Return [x, y] of the center of cell containing provided text 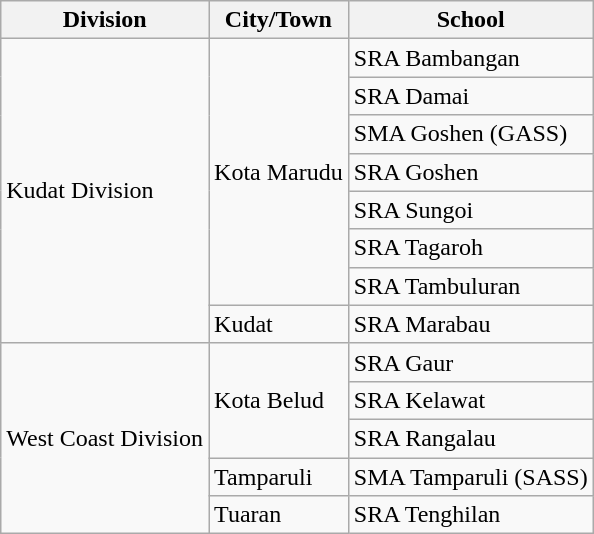
SRA Rangalau [470, 438]
City/Town [279, 20]
SMA Goshen (GASS) [470, 134]
SRA Gaur [470, 362]
Kota Belud [279, 400]
West Coast Division [105, 438]
Tuaran [279, 515]
School [470, 20]
SMA Tamparuli (SASS) [470, 477]
Kota Marudu [279, 172]
SRA Goshen [470, 172]
Tamparuli [279, 477]
SRA Sungoi [470, 210]
Kudat Division [105, 191]
Division [105, 20]
Kudat [279, 324]
SRA Tagaroh [470, 248]
SRA Bambangan [470, 58]
SRA Kelawat [470, 400]
SRA Damai [470, 96]
SRA Tenghilan [470, 515]
SRA Marabau [470, 324]
SRA Tambuluran [470, 286]
